Capture the cell that displays the provided text and extract its [X, Y] central coordinate. 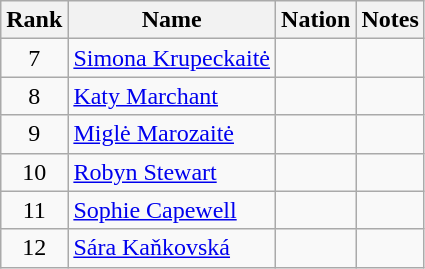
Robyn Stewart [172, 172]
Miglė Marozaitė [172, 134]
10 [34, 172]
9 [34, 134]
Notes [390, 20]
12 [34, 248]
7 [34, 58]
8 [34, 96]
11 [34, 210]
Nation [316, 20]
Sára Kaňkovská [172, 248]
Katy Marchant [172, 96]
Rank [34, 20]
Sophie Capewell [172, 210]
Name [172, 20]
Simona Krupeckaitė [172, 58]
